From the cell containing the given text, extract its center point as [X, Y] coordinate. 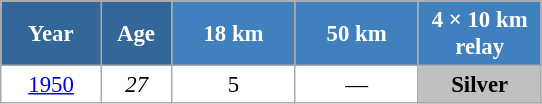
50 km [356, 34]
18 km [234, 34]
4 × 10 km relay [480, 34]
Year [52, 34]
Silver [480, 85]
27 [136, 85]
1950 [52, 85]
— [356, 85]
5 [234, 85]
Age [136, 34]
